For the text-containing cell, return its midpoint in [x, y] coordinate format. 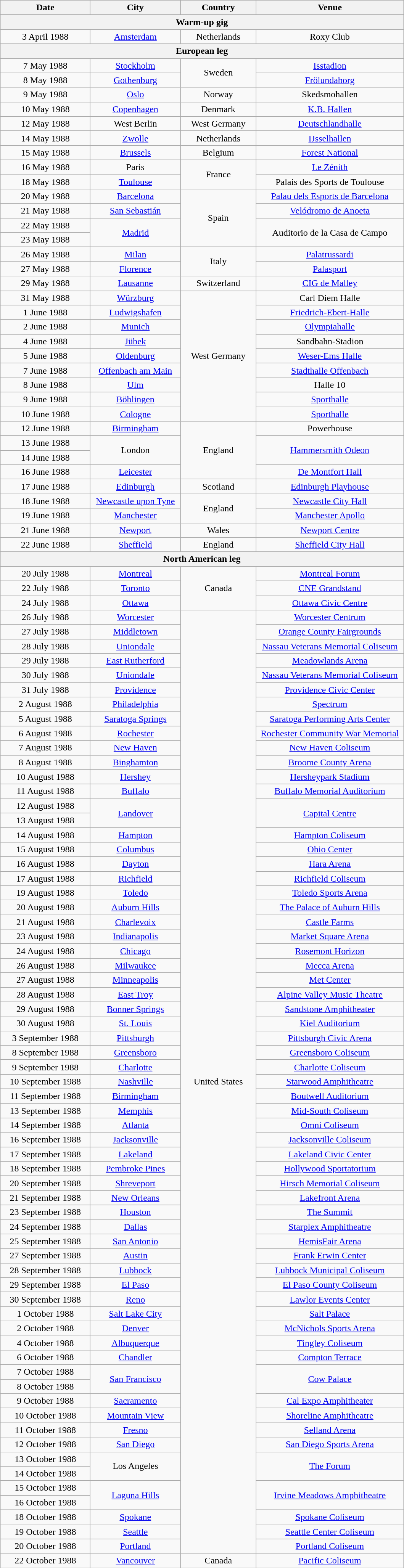
22 October 1988 [45, 1560]
Shoreline Amphitheatre [330, 1415]
Denmark [218, 109]
10 May 1988 [45, 109]
Manchester Apollo [330, 516]
Worcester [135, 617]
Seattle [135, 1531]
Laguna Hills [135, 1495]
30 August 1988 [45, 1023]
Hirsch Memorial Coliseum [330, 1183]
Seattle Center Coliseum [330, 1531]
Salt Palace [330, 1314]
El Paso County Coliseum [330, 1285]
6 August 1988 [45, 733]
12 June 1988 [45, 429]
Reno [135, 1299]
Milan [135, 254]
Broome County Arena [330, 762]
Montreal [135, 574]
13 October 1988 [45, 1459]
2 August 1988 [45, 704]
10 June 1988 [45, 414]
Newcastle upon Tyne [135, 501]
Spectrum [330, 704]
St. Louis [135, 1023]
20 September 1988 [45, 1183]
7 August 1988 [45, 748]
IJsselhallen [330, 138]
8 September 1988 [45, 1052]
Portland [135, 1546]
16 September 1988 [45, 1140]
Brussels [135, 153]
Toledo Sports Arena [330, 893]
9 October 1988 [45, 1401]
Hershey [135, 777]
30 July 1988 [45, 675]
29 May 1988 [45, 283]
European leg [202, 51]
Dallas [135, 1227]
14 October 1988 [45, 1473]
Newcastle City Hall [330, 501]
26 August 1988 [45, 966]
Starwood Amphitheatre [330, 1081]
Frank Erwin Center [330, 1256]
Rosemont Horizon [330, 951]
Sandbahn-Stadion [330, 341]
Market Square Arena [330, 937]
27 May 1988 [45, 269]
New Haven [135, 748]
Montreal Forum [330, 574]
14 June 1988 [45, 458]
28 August 1988 [45, 994]
Forest National [330, 153]
Sheffield City Hall [330, 545]
Roxy Club [330, 37]
Munich [135, 327]
Weser-Ems Halle [330, 356]
9 September 1988 [45, 1067]
Rochester [135, 733]
Starplex Amphitheatre [330, 1227]
Capital Centre [330, 813]
27 July 1988 [45, 631]
CIG de Malley [330, 283]
East Rutherford [135, 661]
11 August 1988 [45, 791]
Providence [135, 690]
Lakefront Arena [330, 1198]
Venue [330, 8]
Pittsburgh Civic Arena [330, 1038]
13 June 1988 [45, 443]
28 July 1988 [45, 646]
Madrid [135, 233]
Charlotte Coliseum [330, 1067]
The Palace of Auburn Hills [330, 908]
San Francisco [135, 1379]
Carl Diem Halle [330, 298]
Toledo [135, 893]
17 September 1988 [45, 1154]
Skedsmohallen [330, 95]
San Diego [135, 1444]
Irvine Meadows Amphitheatre [330, 1495]
Stockholm [135, 66]
K.B. Hallen [330, 109]
Greensboro Coliseum [330, 1052]
Los Angeles [135, 1466]
Landover [135, 813]
Palais des Sports de Toulouse [330, 182]
15 May 1988 [45, 153]
Sweden [218, 73]
Palasport [330, 269]
7 October 1988 [45, 1372]
4 June 1988 [45, 341]
17 June 1988 [45, 487]
27 September 1988 [45, 1256]
Ludwigshafen [135, 312]
1 June 1988 [45, 312]
13 August 1988 [45, 820]
10 September 1988 [45, 1081]
Tingley Coliseum [330, 1343]
22 July 1988 [45, 588]
Hersheypark Stadium [330, 777]
Bonner Springs [135, 1009]
Manchester [135, 516]
Omni Coliseum [330, 1125]
McNichols Sports Arena [330, 1328]
Castle Farms [330, 922]
Buffalo [135, 791]
Toulouse [135, 182]
Hammersmith Odeon [330, 450]
United States [218, 1081]
Greensboro [135, 1052]
CNE Grandstand [330, 588]
Dayton [135, 864]
10 October 1988 [45, 1415]
Florence [135, 269]
Richfield [135, 878]
2 June 1988 [45, 327]
Ulm [135, 385]
Date [45, 8]
San Diego Sports Arena [330, 1444]
22 June 1988 [45, 545]
Zwolle [135, 138]
14 May 1988 [45, 138]
Saratoga Springs [135, 719]
11 October 1988 [45, 1430]
New Orleans [135, 1198]
8 May 1988 [45, 80]
Meadowlands Arena [330, 661]
Switzerland [218, 283]
20 May 1988 [45, 196]
Hampton Coliseum [330, 835]
24 September 1988 [45, 1227]
Würzburg [135, 298]
Oslo [135, 95]
North American leg [202, 559]
20 October 1988 [45, 1546]
Mecca Arena [330, 966]
Salt Lake City [135, 1314]
17 August 1988 [45, 878]
13 September 1988 [45, 1111]
Kiel Auditorium [330, 1023]
Lubbock [135, 1270]
Pembroke Pines [135, 1169]
Portland Coliseum [330, 1546]
Binghamton [135, 762]
Philadelphia [135, 704]
Oldenburg [135, 356]
Hollywood Sportatorium [330, 1169]
18 June 1988 [45, 501]
12 October 1988 [45, 1444]
29 September 1988 [45, 1285]
21 September 1988 [45, 1198]
24 July 1988 [45, 602]
21 June 1988 [45, 530]
23 September 1988 [45, 1212]
21 August 1988 [45, 922]
9 June 1988 [45, 399]
Gothenburg [135, 80]
Atlanta [135, 1125]
11 September 1988 [45, 1096]
Sandstone Amphitheater [330, 1009]
18 October 1988 [45, 1517]
HemisFair Arena [330, 1241]
Auditorio de la Casa de Campo [330, 233]
7 May 1988 [45, 66]
Ottawa Civic Centre [330, 602]
Newport Centre [330, 530]
Charlotte [135, 1067]
12 May 1988 [45, 124]
Copenhagen [135, 109]
18 September 1988 [45, 1169]
6 October 1988 [45, 1358]
Toronto [135, 588]
31 May 1988 [45, 298]
Palau dels Esports de Barcelona [330, 196]
Ottawa [135, 602]
Hara Arena [330, 864]
De Montfort Hall [330, 472]
25 September 1988 [45, 1241]
26 May 1988 [45, 254]
10 August 1988 [45, 777]
2 October 1988 [45, 1328]
Alpine Valley Music Theatre [330, 994]
Rochester Community War Memorial [330, 733]
5 August 1988 [45, 719]
Powerhouse [330, 429]
Böblingen [135, 399]
8 October 1988 [45, 1386]
28 September 1988 [45, 1270]
14 September 1988 [45, 1125]
Chandler [135, 1358]
Friedrich-Ebert-Halle [330, 312]
7 June 1988 [45, 370]
29 August 1988 [45, 1009]
22 May 1988 [45, 225]
San Antonio [135, 1241]
Cow Palace [330, 1379]
Amsterdam [135, 37]
Sacramento [135, 1401]
Lubbock Municipal Coliseum [330, 1270]
Wales [218, 530]
Auburn Hills [135, 908]
Scotland [218, 487]
18 May 1988 [45, 182]
Warm-up gig [202, 22]
France [218, 174]
Shreveport [135, 1183]
London [135, 450]
Lakeland Civic Center [330, 1154]
Selland Arena [330, 1430]
15 October 1988 [45, 1488]
Met Center [330, 980]
Jacksonville [135, 1140]
Denver [135, 1328]
Spokane [135, 1517]
Stadthalle Offenbach [330, 370]
5 June 1988 [45, 356]
29 July 1988 [45, 661]
19 October 1988 [45, 1531]
8 June 1988 [45, 385]
Pacific Coliseum [330, 1560]
City [135, 8]
Buffalo Memorial Auditorium [330, 791]
31 July 1988 [45, 690]
26 July 1988 [45, 617]
9 May 1988 [45, 95]
The Summit [330, 1212]
Halle 10 [330, 385]
Worcester Centrum [330, 617]
24 August 1988 [45, 951]
Pittsburgh [135, 1038]
Milwaukee [135, 966]
Jübek [135, 341]
San Sebastián [135, 211]
3 April 1988 [45, 37]
Richfield Coliseum [330, 878]
21 May 1988 [45, 211]
Boutwell Auditorium [330, 1096]
Cologne [135, 414]
West Berlin [135, 124]
Ohio Center [330, 849]
Cal Expo Amphitheater [330, 1401]
16 June 1988 [45, 472]
Houston [135, 1212]
14 August 1988 [45, 835]
Nashville [135, 1081]
Albuquerque [135, 1343]
20 August 1988 [45, 908]
4 October 1988 [45, 1343]
Edinburgh [135, 487]
23 August 1988 [45, 937]
Sheffield [135, 545]
Velódromo de Anoeta [330, 211]
The Forum [330, 1466]
Minneapolis [135, 980]
Chicago [135, 951]
Mid-South Coliseum [330, 1111]
Spokane Coliseum [330, 1517]
16 August 1988 [45, 864]
30 September 1988 [45, 1299]
Columbus [135, 849]
Le Zénith [330, 167]
8 August 1988 [45, 762]
Frölundaborg [330, 80]
Country [218, 8]
15 August 1988 [45, 849]
Indianapolis [135, 937]
19 June 1988 [45, 516]
Hampton [135, 835]
Vancouver [135, 1560]
Orange County Fairgrounds [330, 631]
1 October 1988 [45, 1314]
Fresno [135, 1430]
Middletown [135, 631]
Palatrussardi [330, 254]
Charlevoix [135, 922]
Mountain View [135, 1415]
23 May 1988 [45, 240]
16 May 1988 [45, 167]
El Paso [135, 1285]
19 August 1988 [45, 893]
Saratoga Performing Arts Center [330, 719]
Jacksonville Coliseum [330, 1140]
Isstadion [330, 66]
16 October 1988 [45, 1502]
Newport [135, 530]
Leicester [135, 472]
Lakeland [135, 1154]
Compton Terrace [330, 1358]
20 July 1988 [45, 574]
Barcelona [135, 196]
Offenbach am Main [135, 370]
Lawlor Events Center [330, 1299]
Deutschlandhalle [330, 124]
Austin [135, 1256]
Memphis [135, 1111]
Paris [135, 167]
New Haven Coliseum [330, 748]
Edinburgh Playhouse [330, 487]
27 August 1988 [45, 980]
12 August 1988 [45, 806]
Belgium [218, 153]
Lausanne [135, 283]
Providence Civic Center [330, 690]
Olympiahalle [330, 327]
3 September 1988 [45, 1038]
Spain [218, 218]
Norway [218, 95]
Italy [218, 262]
East Troy [135, 994]
